Detect which cell encompasses the target text, then output its (x, y) center coordinate. 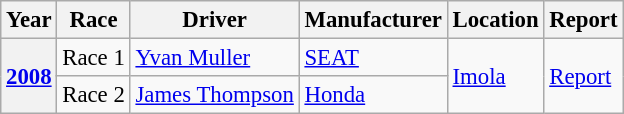
2008 (29, 76)
Race 1 (94, 58)
James Thompson (214, 95)
Race (94, 20)
Race 2 (94, 95)
Location (496, 20)
Manufacturer (373, 20)
Honda (373, 95)
Yvan Muller (214, 58)
Imola (496, 76)
SEAT (373, 58)
Driver (214, 20)
Year (29, 20)
